Locate the cell with the specified text and output its (X, Y) center coordinate. 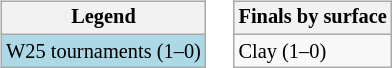
Clay (1–0) (313, 51)
Legend (103, 18)
Finals by surface (313, 18)
W25 tournaments (1–0) (103, 51)
